From the cell containing the given text, extract its center point as (X, Y) coordinate. 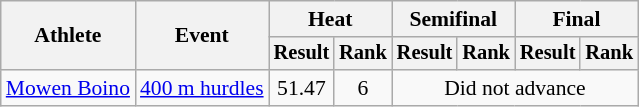
Semifinal (454, 19)
Final (576, 19)
Did not advance (515, 88)
Heat (330, 19)
51.47 (302, 88)
Event (202, 36)
Mowen Boino (68, 88)
400 m hurdles (202, 88)
6 (363, 88)
Athlete (68, 36)
